Find where the given text appears and provide that cell's center as [x, y] coordinate. 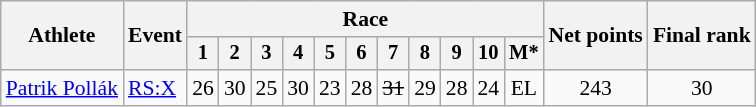
243 [596, 88]
23 [330, 88]
25 [267, 88]
8 [425, 54]
M* [524, 54]
Patrik Pollák [62, 88]
4 [298, 54]
RS:X [155, 88]
9 [457, 54]
6 [362, 54]
1 [203, 54]
EL [524, 88]
26 [203, 88]
31 [393, 88]
3 [267, 54]
5 [330, 54]
Race [365, 19]
Athlete [62, 36]
7 [393, 54]
2 [235, 54]
Event [155, 36]
10 [488, 54]
29 [425, 88]
24 [488, 88]
Final rank [702, 36]
Net points [596, 36]
